For the text-containing cell, return its midpoint in [x, y] coordinate format. 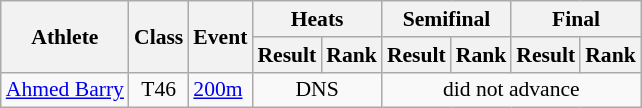
did not advance [512, 90]
Event [220, 36]
Heats [316, 19]
Final [576, 19]
Class [158, 36]
Semifinal [446, 19]
Athlete [65, 36]
200m [220, 90]
DNS [316, 90]
T46 [158, 90]
Ahmed Barry [65, 90]
